From the cell containing the given text, extract its center point as (x, y) coordinate. 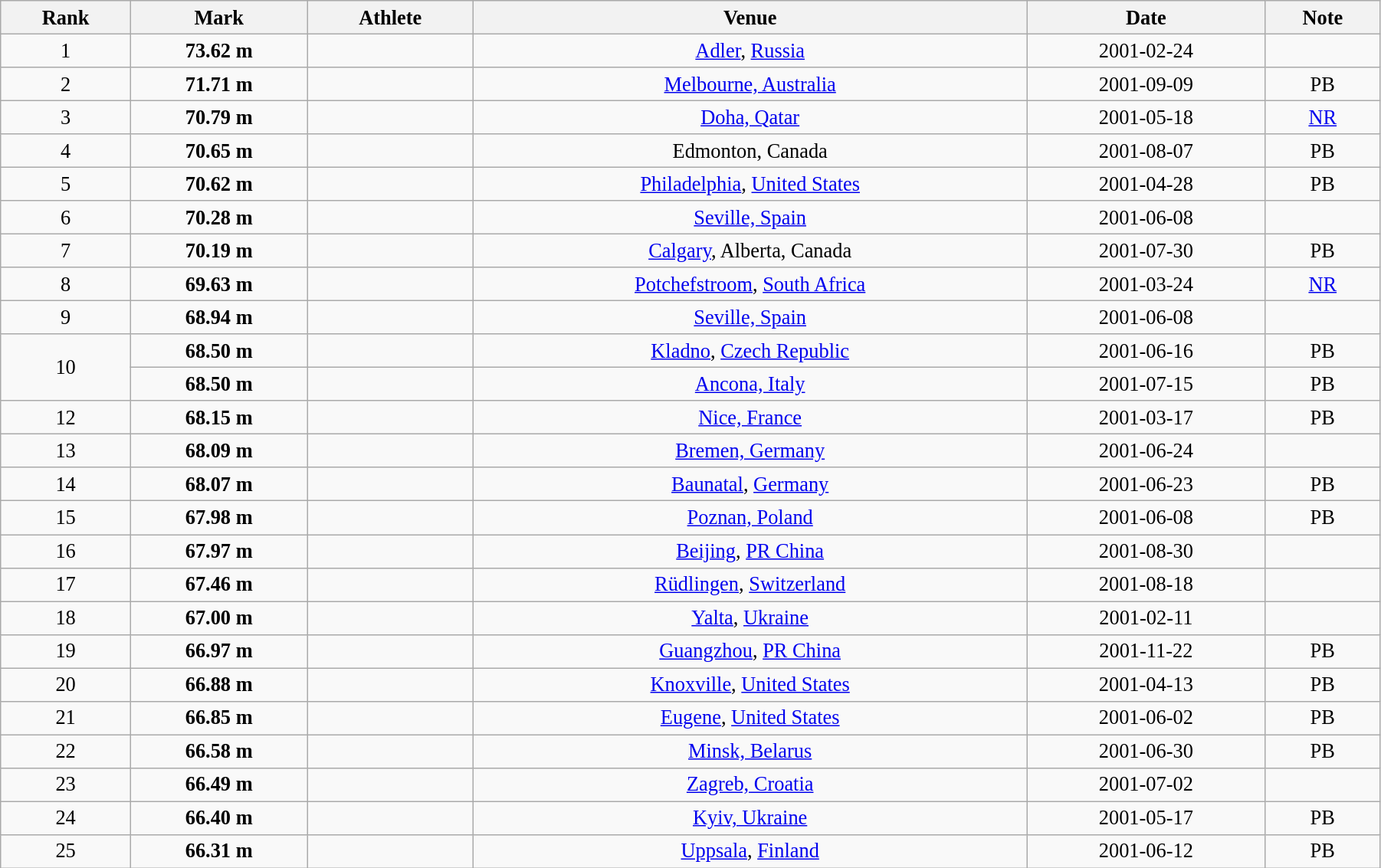
24 (66, 817)
70.79 m (218, 117)
2001-02-24 (1146, 51)
21 (66, 718)
5 (66, 184)
70.65 m (218, 151)
2001-06-23 (1146, 484)
2001-07-15 (1146, 384)
67.98 m (218, 518)
2001-06-24 (1146, 450)
73.62 m (218, 51)
66.31 m (218, 851)
Philadelphia, United States (750, 184)
22 (66, 751)
68.15 m (218, 418)
7 (66, 251)
2001-08-18 (1146, 585)
66.97 m (218, 651)
66.49 m (218, 784)
6 (66, 218)
2001-05-18 (1146, 117)
2001-07-30 (1146, 251)
9 (66, 317)
2 (66, 84)
Potchefstroom, South Africa (750, 284)
70.28 m (218, 218)
2001-04-13 (1146, 684)
8 (66, 284)
13 (66, 450)
2001-04-28 (1146, 184)
10 (66, 368)
19 (66, 651)
Baunatal, Germany (750, 484)
67.00 m (218, 617)
Edmonton, Canada (750, 151)
71.71 m (218, 84)
Eugene, United States (750, 718)
66.88 m (218, 684)
2001-08-30 (1146, 551)
2001-05-17 (1146, 817)
Uppsala, Finland (750, 851)
Ancona, Italy (750, 384)
2001-06-30 (1146, 751)
Beijing, PR China (750, 551)
Nice, France (750, 418)
2001-03-24 (1146, 284)
Minsk, Belarus (750, 751)
Zagreb, Croatia (750, 784)
23 (66, 784)
2001-07-02 (1146, 784)
Guangzhou, PR China (750, 651)
67.46 m (218, 585)
12 (66, 418)
Kyiv, Ukraine (750, 817)
1 (66, 51)
68.07 m (218, 484)
15 (66, 518)
67.97 m (218, 551)
2001-06-02 (1146, 718)
Mark (218, 17)
69.63 m (218, 284)
2001-11-22 (1146, 651)
Adler, Russia (750, 51)
68.09 m (218, 450)
Rüdlingen, Switzerland (750, 585)
2001-09-09 (1146, 84)
Rank (66, 17)
Poznan, Poland (750, 518)
68.94 m (218, 317)
66.85 m (218, 718)
Kladno, Czech Republic (750, 351)
Doha, Qatar (750, 117)
66.40 m (218, 817)
Note (1323, 17)
Athlete (391, 17)
Calgary, Alberta, Canada (750, 251)
Bremen, Germany (750, 450)
2001-06-12 (1146, 851)
2001-08-07 (1146, 151)
2001-06-16 (1146, 351)
Melbourne, Australia (750, 84)
Venue (750, 17)
17 (66, 585)
2001-03-17 (1146, 418)
2001-02-11 (1146, 617)
Knoxville, United States (750, 684)
70.19 m (218, 251)
Yalta, Ukraine (750, 617)
16 (66, 551)
70.62 m (218, 184)
25 (66, 851)
4 (66, 151)
66.58 m (218, 751)
3 (66, 117)
18 (66, 617)
14 (66, 484)
20 (66, 684)
Date (1146, 17)
